Find where the given text appears and provide that cell's center as [X, Y] coordinate. 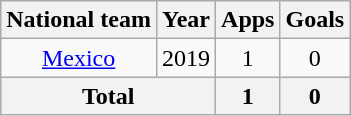
National team [79, 20]
Goals [315, 20]
2019 [186, 58]
Mexico [79, 58]
Apps [248, 20]
Year [186, 20]
Total [108, 96]
